Pinpoint the cell where the given text exists, returning its [x, y] midpoint coordinate. 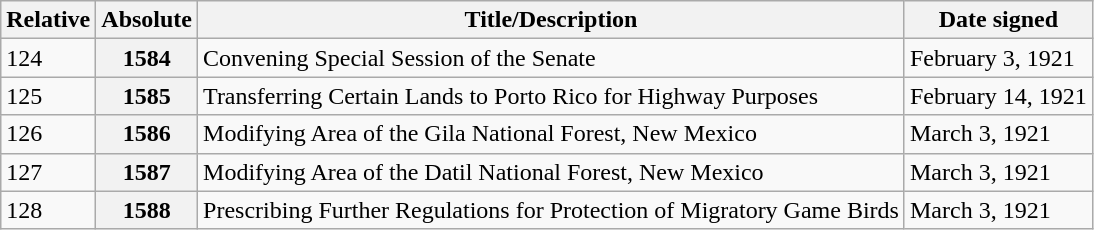
Title/Description [552, 20]
127 [48, 172]
1586 [147, 134]
126 [48, 134]
1587 [147, 172]
Transferring Certain Lands to Porto Rico for Highway Purposes [552, 96]
125 [48, 96]
1588 [147, 210]
1584 [147, 58]
Absolute [147, 20]
February 3, 1921 [998, 58]
Modifying Area of the Datil National Forest, New Mexico [552, 172]
1585 [147, 96]
Modifying Area of the Gila National Forest, New Mexico [552, 134]
February 14, 1921 [998, 96]
Relative [48, 20]
124 [48, 58]
Prescribing Further Regulations for Protection of Migratory Game Birds [552, 210]
Convening Special Session of the Senate [552, 58]
128 [48, 210]
Date signed [998, 20]
